Capture the cell that displays the provided text and extract its [X, Y] central coordinate. 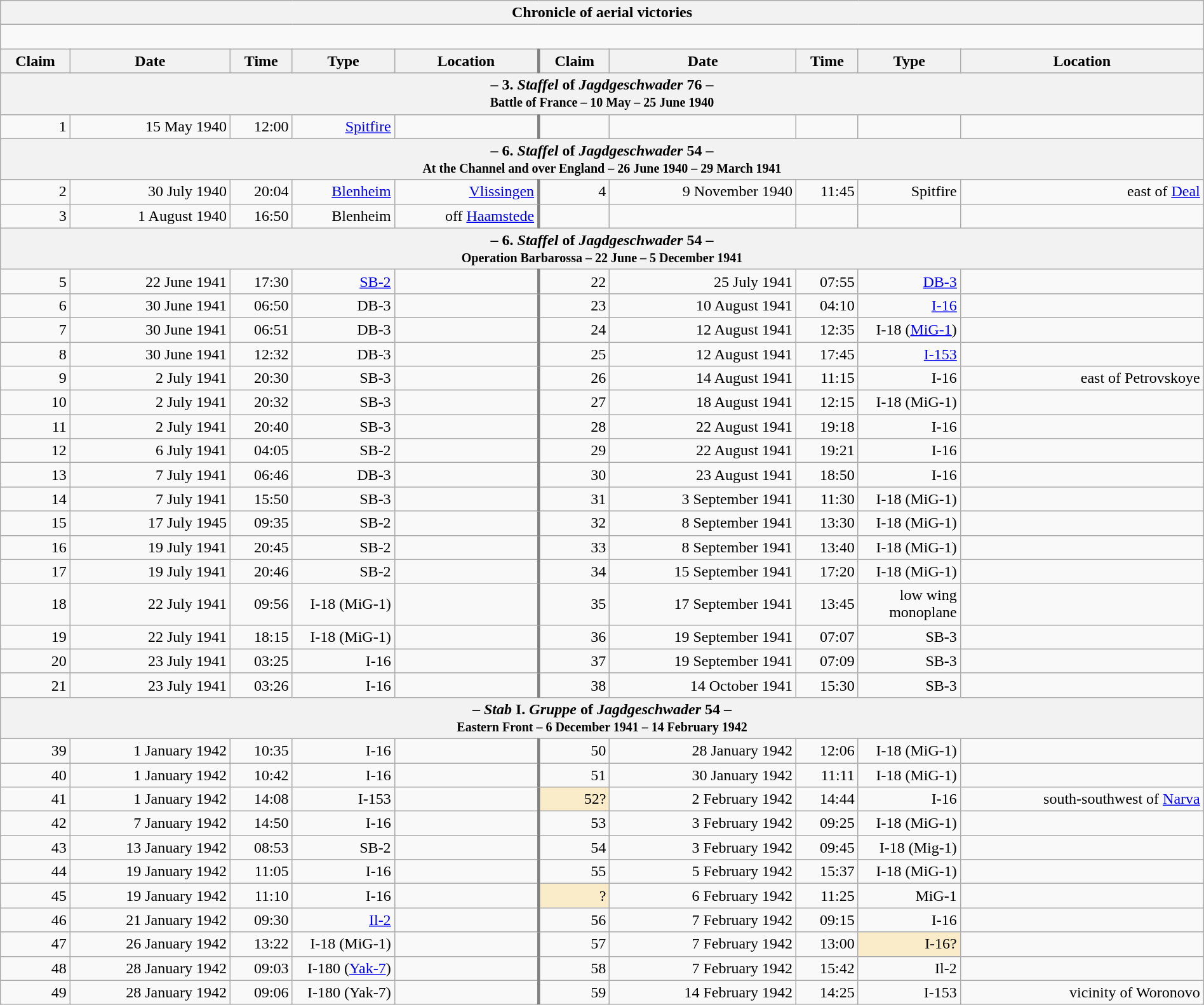
15:37 [827, 872]
17:45 [827, 354]
10 [36, 403]
11:25 [827, 896]
6 July 1941 [150, 451]
09:56 [261, 604]
12 [36, 451]
I-16? [909, 944]
41 [36, 799]
19:21 [827, 451]
29 [574, 451]
2 February 1942 [703, 799]
37 [574, 661]
03:25 [261, 661]
32 [574, 523]
15:42 [827, 968]
55 [574, 872]
14 [36, 499]
11:05 [261, 872]
07:55 [827, 281]
14:44 [827, 799]
09:45 [827, 848]
33 [574, 547]
09:06 [261, 992]
30 [574, 475]
24 [574, 329]
13:30 [827, 523]
– 3. Staffel of Jagdgeschwader 76 –Battle of France – 10 May – 25 June 1940 [602, 94]
11:15 [827, 378]
11:30 [827, 499]
21 [36, 685]
09:15 [827, 920]
43 [36, 848]
48 [36, 968]
18 August 1941 [703, 403]
14:08 [261, 799]
11:11 [827, 775]
12:15 [827, 403]
13:40 [827, 547]
east of Petrovskoye [1082, 378]
26 [574, 378]
MiG-1 [909, 896]
20:04 [261, 192]
20:30 [261, 378]
36 [574, 637]
17:30 [261, 281]
52? [574, 799]
9 [36, 378]
10:42 [261, 775]
23 [574, 305]
09:30 [261, 920]
? [574, 896]
40 [36, 775]
vicinity of Woronovo [1082, 992]
38 [574, 685]
20:40 [261, 427]
17 September 1941 [703, 604]
07:07 [827, 637]
18:15 [261, 637]
39 [36, 750]
2 [36, 192]
26 January 1942 [150, 944]
12:06 [827, 750]
28 [574, 427]
4 [574, 192]
31 [574, 499]
14 February 1942 [703, 992]
16 [36, 547]
13 January 1942 [150, 848]
12:32 [261, 354]
21 January 1942 [150, 920]
04:10 [827, 305]
– Stab I. Gruppe of Jagdgeschwader 54 –Eastern Front – 6 December 1941 – 14 February 1942 [602, 717]
7 [36, 329]
Chronicle of aerial victories [602, 13]
I-18 (Mig-1) [909, 848]
20 [36, 661]
5 [36, 281]
49 [36, 992]
25 July 1941 [703, 281]
16:50 [261, 216]
18:50 [827, 475]
45 [36, 896]
10:35 [261, 750]
08:53 [261, 848]
20:45 [261, 547]
15 May 1940 [150, 126]
23 August 1941 [703, 475]
13 [36, 475]
06:50 [261, 305]
13:22 [261, 944]
9 November 1940 [703, 192]
17 [36, 571]
15:50 [261, 499]
34 [574, 571]
17:20 [827, 571]
20:46 [261, 571]
35 [574, 604]
56 [574, 920]
17 July 1945 [150, 523]
44 [36, 872]
03:26 [261, 685]
47 [36, 944]
54 [574, 848]
12:00 [261, 126]
18 [36, 604]
20:32 [261, 403]
– 6. Staffel of Jagdgeschwader 54 –At the Channel and over England – 26 June 1940 – 29 March 1941 [602, 159]
7 January 1942 [150, 823]
42 [36, 823]
3 September 1941 [703, 499]
22 [574, 281]
off Haamstede [466, 216]
11:45 [827, 192]
east of Deal [1082, 192]
1 August 1940 [150, 216]
14 August 1941 [703, 378]
6 February 1942 [703, 896]
12:35 [827, 329]
46 [36, 920]
14 October 1941 [703, 685]
19:18 [827, 427]
low wing monoplane [909, 604]
11:10 [261, 896]
09:03 [261, 968]
13:45 [827, 604]
58 [574, 968]
8 [36, 354]
13:00 [827, 944]
22 June 1941 [150, 281]
57 [574, 944]
09:35 [261, 523]
14:50 [261, 823]
south-southwest of Narva [1082, 799]
10 August 1941 [703, 305]
11 [36, 427]
09:25 [827, 823]
15:30 [827, 685]
06:46 [261, 475]
14:25 [827, 992]
25 [574, 354]
04:05 [261, 451]
3 [36, 216]
15 September 1941 [703, 571]
Vlissingen [466, 192]
27 [574, 403]
07:09 [827, 661]
50 [574, 750]
19 [36, 637]
5 February 1942 [703, 872]
15 [36, 523]
06:51 [261, 329]
30 January 1942 [703, 775]
6 [36, 305]
30 July 1940 [150, 192]
51 [574, 775]
53 [574, 823]
59 [574, 992]
– 6. Staffel of Jagdgeschwader 54 –Operation Barbarossa – 22 June – 5 December 1941 [602, 249]
1 [36, 126]
